Search for the cell housing the specified text and yield its (X, Y) center coordinate. 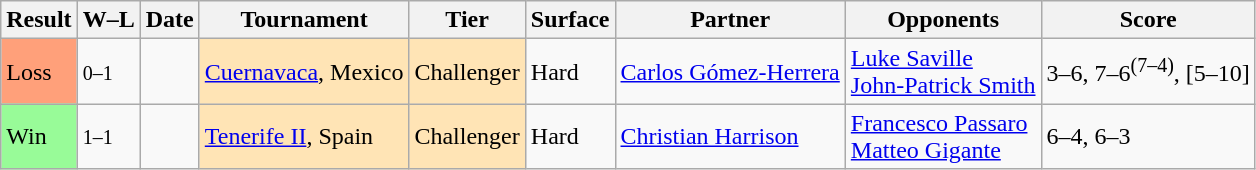
Tenerife II, Spain (304, 136)
Date (170, 20)
Luke Saville John-Patrick Smith (943, 72)
Francesco Passaro Matteo Gigante (943, 136)
Surface (570, 20)
Score (1148, 20)
3–6, 7–6(7–4), [5–10] (1148, 72)
Partner (730, 20)
1–1 (108, 136)
Loss (39, 72)
Tournament (304, 20)
Result (39, 20)
Opponents (943, 20)
6–4, 6–3 (1148, 136)
W–L (108, 20)
Tier (467, 20)
Win (39, 136)
Carlos Gómez-Herrera (730, 72)
0–1 (108, 72)
Christian Harrison (730, 136)
Cuernavaca, Mexico (304, 72)
